For the text-containing cell, return its midpoint in (x, y) coordinate format. 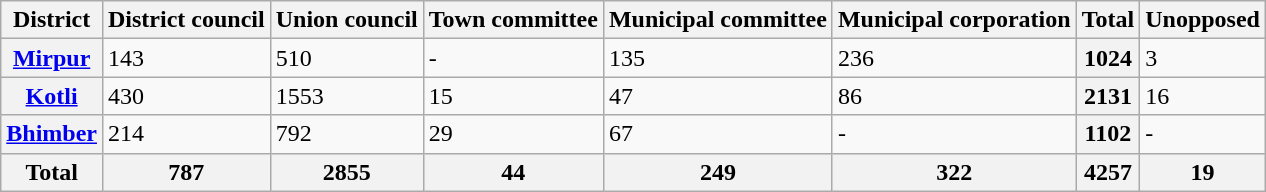
29 (513, 134)
47 (718, 96)
67 (718, 134)
1553 (346, 96)
2855 (346, 172)
1024 (1108, 58)
2131 (1108, 96)
Town committee (513, 20)
19 (1203, 172)
Municipal committee (718, 20)
Kotli (52, 96)
249 (718, 172)
1102 (1108, 134)
Unopposed (1203, 20)
143 (186, 58)
3 (1203, 58)
16 (1203, 96)
Bhimber (52, 134)
430 (186, 96)
Municipal corporation (954, 20)
District (52, 20)
4257 (1108, 172)
135 (718, 58)
District council (186, 20)
15 (513, 96)
44 (513, 172)
787 (186, 172)
Union council (346, 20)
Mirpur (52, 58)
322 (954, 172)
236 (954, 58)
86 (954, 96)
510 (346, 58)
214 (186, 134)
792 (346, 134)
